Extract the [x, y] coordinate from the center of the cell holding the provided text.  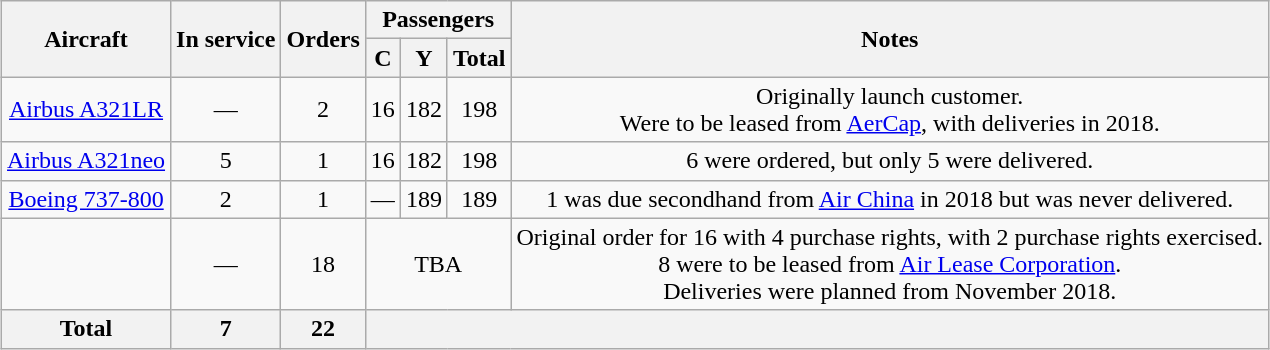
In service [226, 39]
7 [226, 329]
Orders [323, 39]
6 were ordered, but only 5 were delivered. [890, 161]
Notes [890, 39]
Y [424, 58]
Airbus A321neo [86, 161]
Aircraft [86, 39]
22 [323, 329]
Boeing 737-800 [86, 199]
C [382, 58]
Originally launch customer.Were to be leased from AerCap, with deliveries in 2018. [890, 110]
5 [226, 161]
TBA [438, 264]
Airbus A321LR [86, 110]
18 [323, 264]
1 was due secondhand from Air China in 2018 but was never delivered. [890, 199]
Passengers [438, 20]
